Search for the cell housing the specified text and yield its [X, Y] center coordinate. 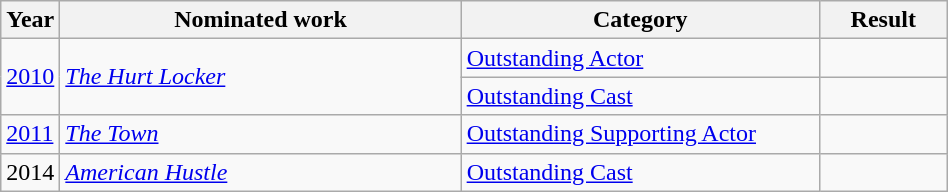
Outstanding Actor [640, 58]
The Town [260, 134]
American Hustle [260, 172]
2011 [30, 134]
2014 [30, 172]
Outstanding Supporting Actor [640, 134]
Category [640, 20]
Year [30, 20]
Nominated work [260, 20]
Result [883, 20]
The Hurt Locker [260, 77]
2010 [30, 77]
